Capture the cell that displays the provided text and extract its [X, Y] central coordinate. 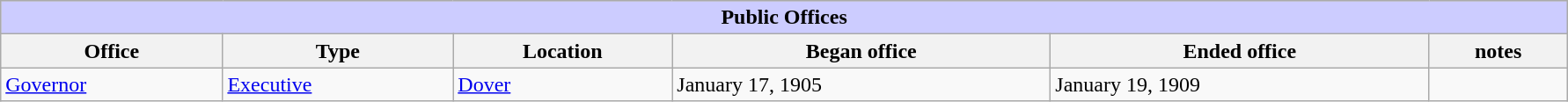
January 19, 1909 [1240, 84]
Governor [112, 84]
Type [338, 51]
Location [563, 51]
Ended office [1240, 51]
January 17, 1905 [861, 84]
notes [1498, 51]
Public Offices [785, 18]
Executive [338, 84]
Began office [861, 51]
Dover [563, 84]
Office [112, 51]
